From the cell containing the given text, extract its center point as [X, Y] coordinate. 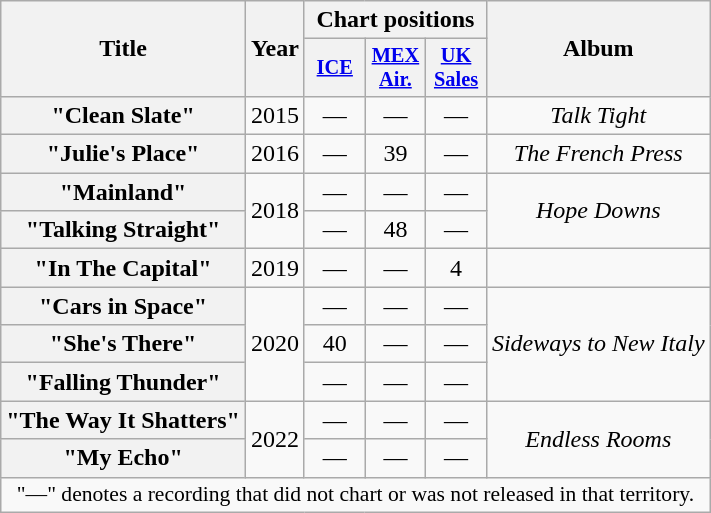
4 [456, 268]
"Clean Slate" [124, 115]
Year [274, 49]
Talk Tight [598, 115]
Hope Downs [598, 211]
Album [598, 49]
UKSales [456, 68]
"Talking Straight" [124, 230]
"She's There" [124, 344]
2016 [274, 154]
2019 [274, 268]
"Julie's Place" [124, 154]
40 [334, 344]
"—" denotes a recording that did not chart or was not released in that territory. [356, 495]
2020 [274, 344]
"In The Capital" [124, 268]
48 [396, 230]
Title [124, 49]
ICE [334, 68]
"The Way It Shatters" [124, 420]
"My Echo" [124, 458]
39 [396, 154]
MEXAir. [396, 68]
Sideways to New Italy [598, 344]
"Mainland" [124, 192]
Chart positions [395, 20]
"Falling Thunder" [124, 382]
2018 [274, 211]
The French Press [598, 154]
2022 [274, 439]
"Cars in Space" [124, 306]
2015 [274, 115]
Endless Rooms [598, 439]
